Scan for the cell matching the given text and deliver its (X, Y) coordinate at center. 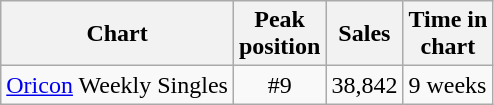
#9 (279, 85)
Oricon Weekly Singles (118, 85)
9 weeks (448, 85)
Time inchart (448, 34)
Chart (118, 34)
38,842 (364, 85)
Peakposition (279, 34)
Sales (364, 34)
